For the text-containing cell, return its midpoint in (x, y) coordinate format. 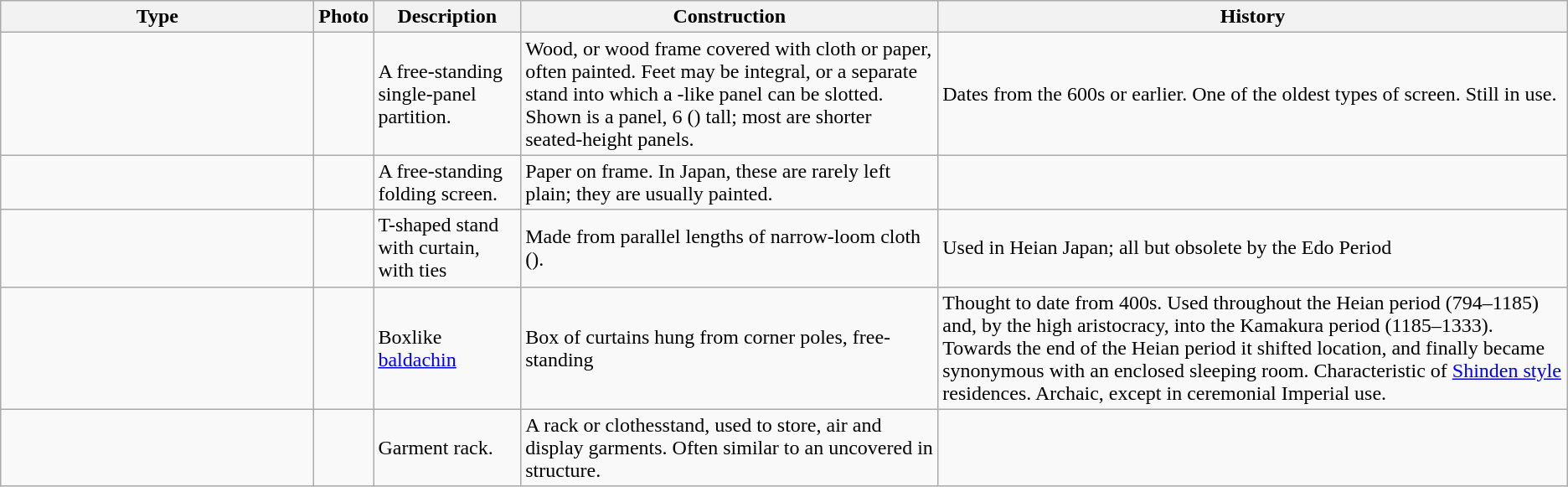
Type (157, 17)
T-shaped stand with curtain, with ties (447, 248)
Made from parallel lengths of narrow-loom cloth (). (730, 248)
History (1253, 17)
Dates from the 600s or earlier. One of the oldest types of screen. Still in use. (1253, 94)
Boxlike baldachin (447, 348)
Paper on frame. In Japan, these are rarely left plain; they are usually painted. (730, 183)
Garment rack. (447, 448)
Construction (730, 17)
Description (447, 17)
A free-standing single-panel partition. (447, 94)
Photo (343, 17)
A rack or clothesstand, used to store, air and display garments. Often similar to an uncovered in structure. (730, 448)
A free-standing folding screen. (447, 183)
Used in Heian Japan; all but obsolete by the Edo Period (1253, 248)
Box of curtains hung from corner poles, free-standing (730, 348)
